Return (X, Y) of the center of cell containing provided text 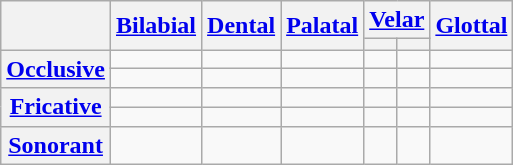
Fricative (56, 107)
Velar (397, 20)
Sonorant (56, 145)
Bilabial (156, 26)
Dental (242, 26)
Occlusive (56, 69)
Palatal (322, 26)
Glottal (472, 26)
